Pinpoint the cell where the given text exists, returning its (x, y) midpoint coordinate. 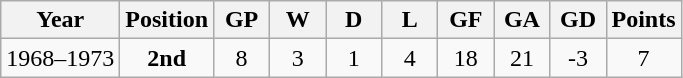
GP (242, 20)
8 (242, 58)
3 (298, 58)
-3 (578, 58)
GD (578, 20)
W (298, 20)
GF (466, 20)
L (410, 20)
1968–1973 (60, 58)
Position (167, 20)
D (354, 20)
18 (466, 58)
Year (60, 20)
2nd (167, 58)
21 (522, 58)
1 (354, 58)
GA (522, 20)
Points (644, 20)
7 (644, 58)
4 (410, 58)
